Determine the [x, y] coordinate at the center of the cell enclosing the given text.  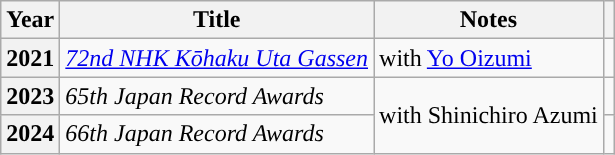
with Shinichiro Azumi [489, 115]
2023 [30, 96]
Title [217, 20]
65th Japan Record Awards [217, 96]
2024 [30, 134]
with Yo Oizumi [489, 58]
Notes [489, 20]
Year [30, 20]
66th Japan Record Awards [217, 134]
72nd NHK Kōhaku Uta Gassen [217, 58]
2021 [30, 58]
